Search for the cell housing the specified text and yield its (X, Y) center coordinate. 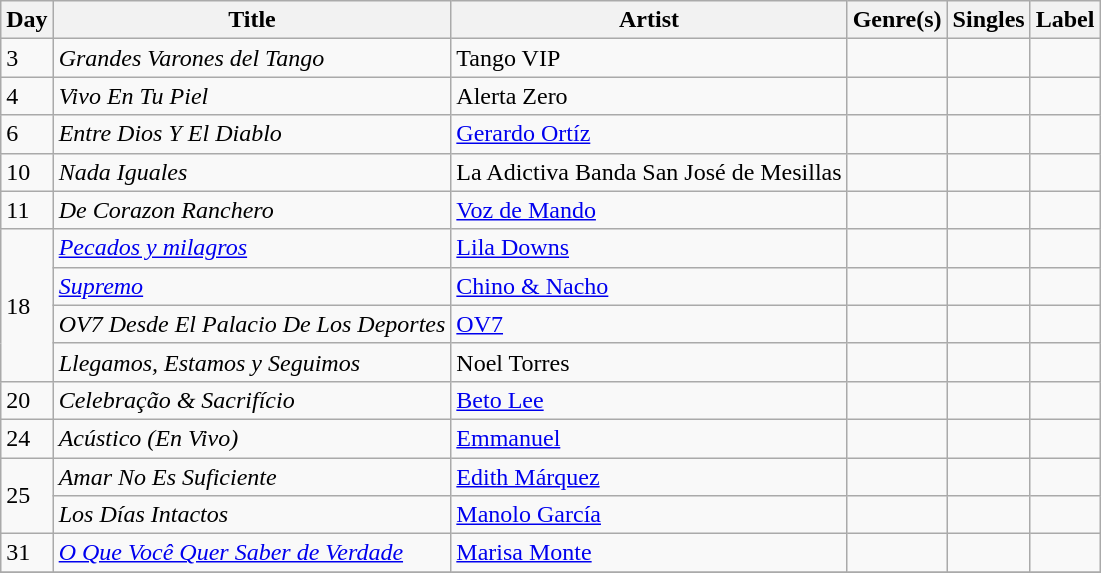
Entre Dios Y El Diablo (252, 134)
Chino & Nacho (649, 286)
La Adictiva Banda San José de Mesillas (649, 172)
OV7 (649, 324)
Amar No Es Suficiente (252, 477)
Label (1065, 20)
Alerta Zero (649, 96)
Day (27, 20)
Manolo García (649, 515)
Vivo En Tu Piel (252, 96)
Pecados y milagros (252, 248)
Tango VIP (649, 58)
20 (27, 400)
4 (27, 96)
Voz de Mando (649, 210)
Nada Iguales (252, 172)
3 (27, 58)
O Que Você Quer Saber de Verdade (252, 553)
25 (27, 496)
Llegamos, Estamos y Seguimos (252, 362)
Title (252, 20)
Marisa Monte (649, 553)
Celebração & Sacrifício (252, 400)
Grandes Varones del Tango (252, 58)
De Corazon Ranchero (252, 210)
Artist (649, 20)
Edith Márquez (649, 477)
Gerardo Ortíz (649, 134)
OV7 Desde El Palacio De Los Deportes (252, 324)
Singles (988, 20)
18 (27, 305)
Lila Downs (649, 248)
Supremo (252, 286)
Noel Torres (649, 362)
6 (27, 134)
31 (27, 553)
11 (27, 210)
10 (27, 172)
24 (27, 438)
Acústico (En Vivo) (252, 438)
Genre(s) (897, 20)
Los Días Intactos (252, 515)
Emmanuel (649, 438)
Beto Lee (649, 400)
